Scan for the cell matching the given text and deliver its (x, y) coordinate at center. 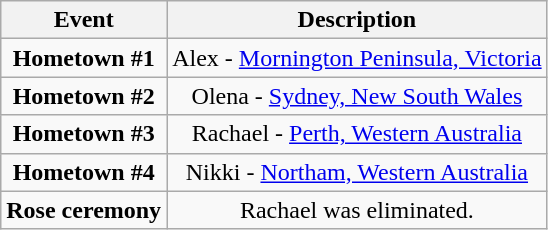
Event (84, 20)
Rachael - Perth, Western Australia (357, 134)
Hometown #3 (84, 134)
Alex - Mornington Peninsula, Victoria (357, 58)
Hometown #4 (84, 172)
Rose ceremony (84, 210)
Nikki - Northam, Western Australia (357, 172)
Rachael was eliminated. (357, 210)
Olena - Sydney, New South Wales (357, 96)
Description (357, 20)
Hometown #2 (84, 96)
Hometown #1 (84, 58)
